Pinpoint the cell where the given text exists, returning its [x, y] midpoint coordinate. 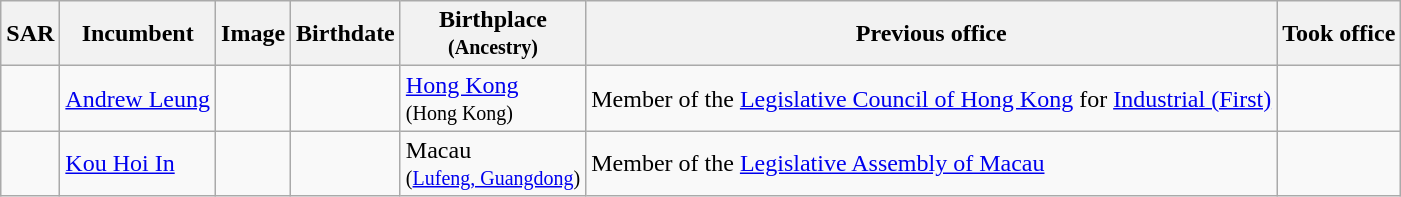
Andrew Leung [138, 98]
Took office [1339, 34]
Macau(Lufeng, Guangdong) [492, 164]
Birthplace(Ancestry) [492, 34]
Member of the Legislative Council of Hong Kong for Industrial (First) [932, 98]
Previous office [932, 34]
Image [254, 34]
Incumbent [138, 34]
Birthdate [346, 34]
Kou Hoi In [138, 164]
SAR [30, 34]
Member of the Legislative Assembly of Macau [932, 164]
Hong Kong(Hong Kong) [492, 98]
